Capture the cell that displays the provided text and extract its [x, y] central coordinate. 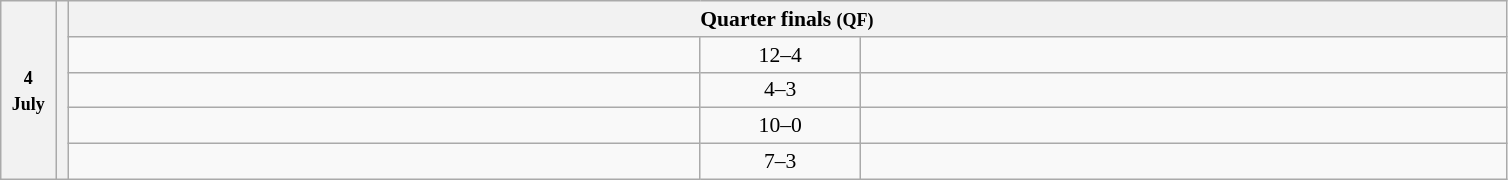
Quarter finals (QF) [788, 19]
10–0 [780, 126]
7–3 [780, 162]
12–4 [780, 55]
4July [28, 90]
4–3 [780, 90]
